Return the [x, y] coordinate for the center point of the cell that contains the specified text.  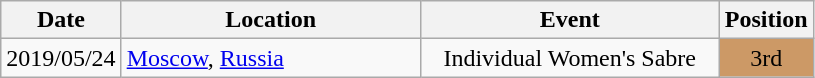
Position [766, 20]
2019/05/24 [61, 58]
Event [570, 20]
3rd [766, 58]
Location [270, 20]
Moscow, Russia [270, 58]
Date [61, 20]
Individual Women's Sabre [570, 58]
